For the text-containing cell, return its midpoint in (x, y) coordinate format. 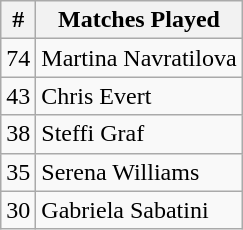
43 (18, 96)
35 (18, 172)
30 (18, 210)
Serena Williams (139, 172)
# (18, 20)
Chris Evert (139, 96)
Steffi Graf (139, 134)
Matches Played (139, 20)
Gabriela Sabatini (139, 210)
38 (18, 134)
74 (18, 58)
Martina Navratilova (139, 58)
